Capture the cell that displays the provided text and extract its [x, y] central coordinate. 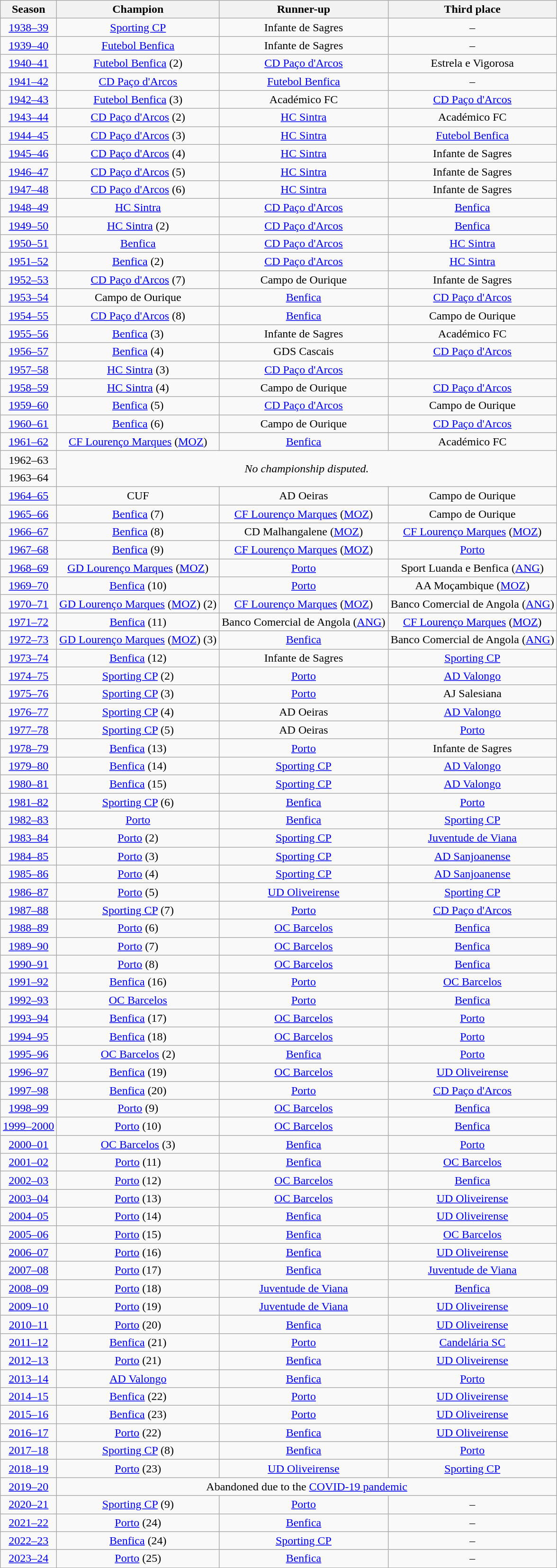
2016–17 [28, 1433]
Benfica (16) [138, 982]
Benfica (12) [138, 658]
Sporting CP (8) [138, 1451]
1958–59 [28, 388]
Benfica (5) [138, 406]
Porto (19) [138, 1306]
1988–89 [28, 928]
1972–73 [28, 640]
Porto (12) [138, 1180]
1971–72 [28, 622]
1992–93 [28, 1000]
1940–41 [28, 63]
Porto (15) [138, 1234]
Estrela e Vigorosa [472, 63]
1955–56 [28, 334]
Porto (24) [138, 1523]
HC Sintra (4) [138, 388]
CD Paço d'Arcos (6) [138, 189]
Porto (11) [138, 1162]
1989–90 [28, 946]
Champion [138, 9]
2017–18 [28, 1451]
Porto (4) [138, 874]
1991–92 [28, 982]
1994–95 [28, 1036]
Benfica (13) [138, 748]
Benfica (9) [138, 550]
Porto (22) [138, 1433]
1957–58 [28, 370]
Porto (16) [138, 1252]
2009–10 [28, 1306]
Futebol Benfica (2) [138, 63]
1962–63 [28, 460]
1964–65 [28, 496]
1963–64 [28, 478]
Benfica (11) [138, 622]
CD Paço d'Arcos (3) [138, 135]
OC Barcelos (3) [138, 1144]
2001–02 [28, 1162]
Benfica (15) [138, 784]
Benfica (24) [138, 1541]
1976–77 [28, 712]
Sporting CP (3) [138, 694]
2000–01 [28, 1144]
1999–2000 [28, 1126]
1969–70 [28, 586]
2019–20 [28, 1487]
2012–13 [28, 1360]
Third place [472, 9]
2021–22 [28, 1523]
1998–99 [28, 1108]
Porto (17) [138, 1270]
Porto (25) [138, 1559]
2005–06 [28, 1234]
Season [28, 9]
GD Lourenço Marques (MOZ) [138, 568]
1984–85 [28, 856]
Benfica (21) [138, 1342]
CD Paço d'Arcos (2) [138, 117]
1960–61 [28, 424]
Benfica (6) [138, 424]
Porto (13) [138, 1198]
Porto (7) [138, 946]
Sporting CP (7) [138, 910]
1942–43 [28, 99]
1975–76 [28, 694]
1943–44 [28, 117]
Porto (9) [138, 1108]
2014–15 [28, 1397]
2007–08 [28, 1270]
2002–03 [28, 1180]
CD Paço d'Arcos (8) [138, 316]
Abandoned due to the COVID-19 pandemic [307, 1487]
Sporting CP (4) [138, 712]
Benfica (4) [138, 352]
Porto (3) [138, 856]
HC Sintra (2) [138, 226]
1980–81 [28, 784]
1941–42 [28, 81]
CD Paço d'Arcos (4) [138, 153]
Porto (18) [138, 1288]
Benfica (10) [138, 586]
1973–74 [28, 658]
Benfica (14) [138, 766]
Benfica (20) [138, 1090]
1952–53 [28, 280]
2013–14 [28, 1379]
CUF [138, 496]
GDS Cascais [304, 352]
Benfica (17) [138, 1018]
1970–71 [28, 604]
Futebol Benfica (3) [138, 99]
Porto (2) [138, 838]
CD Malhangalene (MOZ) [304, 532]
1990–91 [28, 964]
1938–39 [28, 27]
Porto (20) [138, 1324]
1949–50 [28, 226]
1945–46 [28, 153]
2011–12 [28, 1342]
1953–54 [28, 298]
AA Moçambique (MOZ) [472, 586]
1997–98 [28, 1090]
1995–96 [28, 1054]
2015–16 [28, 1415]
2008–09 [28, 1288]
1996–97 [28, 1072]
Porto (21) [138, 1360]
1954–55 [28, 316]
GD Lourenço Marques (MOZ) (2) [138, 604]
OC Barcelos (2) [138, 1054]
CD Paço d'Arcos (5) [138, 171]
1981–82 [28, 802]
1977–78 [28, 730]
1944–45 [28, 135]
Benfica (2) [138, 262]
1959–60 [28, 406]
2010–11 [28, 1324]
CD Paço d'Arcos (7) [138, 280]
1948–49 [28, 207]
1966–67 [28, 532]
2023–24 [28, 1559]
1961–62 [28, 442]
Benfica (18) [138, 1036]
1982–83 [28, 820]
1993–94 [28, 1018]
1987–88 [28, 910]
No championship disputed. [307, 469]
2022–23 [28, 1541]
Porto (10) [138, 1126]
Sporting CP (2) [138, 676]
Benfica (3) [138, 334]
1965–66 [28, 514]
2003–04 [28, 1198]
Porto (8) [138, 964]
1983–84 [28, 838]
Benfica (7) [138, 514]
1951–52 [28, 262]
Benfica (23) [138, 1415]
1986–87 [28, 892]
2006–07 [28, 1252]
Porto (14) [138, 1216]
2020–21 [28, 1505]
1956–57 [28, 352]
Candelária SC [472, 1342]
1985–86 [28, 874]
1939–40 [28, 45]
1947–48 [28, 189]
2004–05 [28, 1216]
Sporting CP (9) [138, 1505]
1950–51 [28, 244]
AJ Salesiana [472, 694]
Porto (23) [138, 1469]
Runner-up [304, 9]
1967–68 [28, 550]
Benfica (22) [138, 1397]
2018–19 [28, 1469]
Sport Luanda e Benfica (ANG) [472, 568]
1978–79 [28, 748]
HC Sintra (3) [138, 370]
1946–47 [28, 171]
Sporting CP (6) [138, 802]
Sporting CP (5) [138, 730]
Porto (6) [138, 928]
Benfica (19) [138, 1072]
Benfica (8) [138, 532]
1974–75 [28, 676]
Porto (5) [138, 892]
1968–69 [28, 568]
GD Lourenço Marques (MOZ) (3) [138, 640]
1979–80 [28, 766]
